Determine the [x, y] coordinate at the center of the cell enclosing the given text.  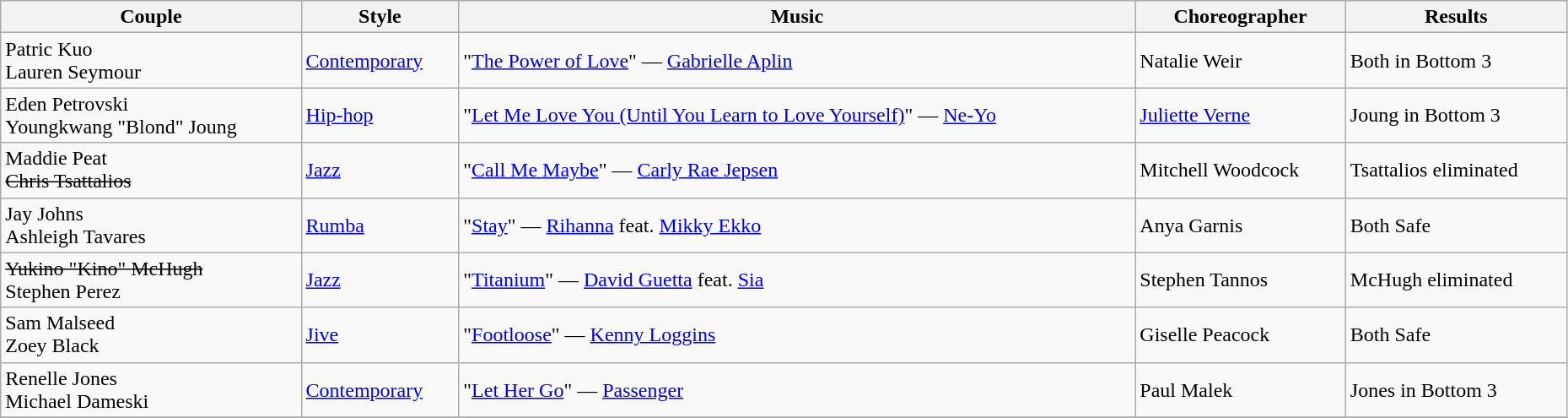
Tsattalios eliminated [1456, 171]
Anya Garnis [1240, 225]
Jay Johns Ashleigh Tavares [151, 225]
Natalie Weir [1240, 61]
Sam MalseedZoey Black [151, 334]
Patric KuoLauren Seymour [151, 61]
Paul Malek [1240, 390]
"Let Her Go" — Passenger [797, 390]
"The Power of Love" — Gabrielle Aplin [797, 61]
Stephen Tannos [1240, 280]
Eden PetrovskiYoungkwang "Blond" Joung [151, 115]
Mitchell Woodcock [1240, 171]
Couple [151, 17]
Juliette Verne [1240, 115]
Style [380, 17]
"Let Me Love You (Until You Learn to Love Yourself)" — Ne-Yo [797, 115]
Maddie PeatChris Tsattalios [151, 171]
Both in Bottom 3 [1456, 61]
Hip-hop [380, 115]
"Call Me Maybe" — Carly Rae Jepsen [797, 171]
Music [797, 17]
Rumba [380, 225]
Giselle Peacock [1240, 334]
"Titanium" — David Guetta feat. Sia [797, 280]
"Stay" — Rihanna feat. Mikky Ekko [797, 225]
McHugh eliminated [1456, 280]
Jones in Bottom 3 [1456, 390]
Results [1456, 17]
Joung in Bottom 3 [1456, 115]
Jive [380, 334]
Renelle JonesMichael Dameski [151, 390]
Choreographer [1240, 17]
"Footloose" — Kenny Loggins [797, 334]
Yukino "Kino" McHughStephen Perez [151, 280]
